From the cell containing the given text, extract its center point as (x, y) coordinate. 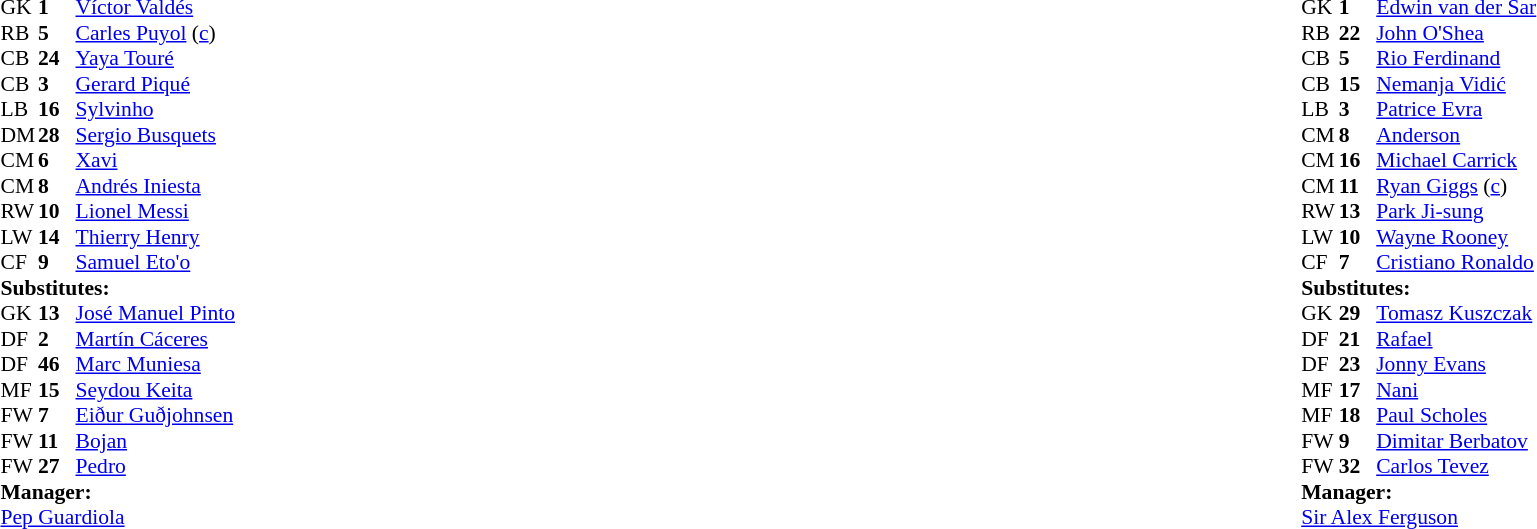
23 (1358, 365)
Thierry Henry (156, 237)
Seydou Keita (156, 390)
6 (57, 161)
Eiður Guðjohnsen (156, 415)
22 (1358, 33)
18 (1358, 415)
Wayne Rooney (1456, 237)
Yaya Touré (156, 59)
DM (19, 135)
Martín Cáceres (156, 339)
29 (1358, 313)
14 (57, 237)
Tomasz Kuszczak (1456, 313)
Park Ji-sung (1456, 211)
Michael Carrick (1456, 161)
Pedro (156, 467)
24 (57, 59)
28 (57, 135)
2 (57, 339)
Anderson (1456, 135)
José Manuel Pinto (156, 313)
17 (1358, 390)
Xavi (156, 161)
Jonny Evans (1456, 365)
Sylvinho (156, 109)
27 (57, 467)
Sergio Busquets (156, 135)
21 (1358, 339)
Dimitar Berbatov (1456, 441)
Lionel Messi (156, 211)
Paul Scholes (1456, 415)
Cristiano Ronaldo (1456, 263)
Patrice Evra (1456, 109)
32 (1358, 467)
Ryan Giggs (c) (1456, 186)
Marc Muniesa (156, 365)
46 (57, 365)
John O'Shea (1456, 33)
Rafael (1456, 339)
Andrés Iniesta (156, 186)
Carlos Tevez (1456, 467)
Gerard Piqué (156, 84)
Nani (1456, 390)
Nemanja Vidić (1456, 84)
Bojan (156, 441)
Carles Puyol (c) (156, 33)
Samuel Eto'o (156, 263)
Rio Ferdinand (1456, 59)
